Provide the (x, y) coordinate of the cell's center where the given text is located.  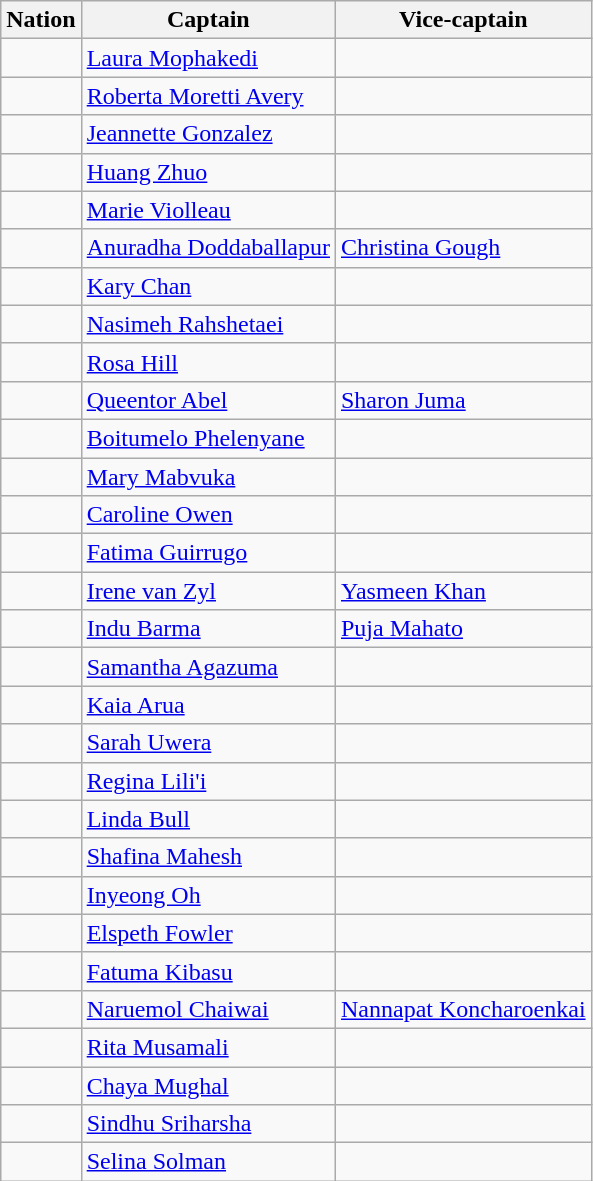
Sindhu Sriharsha (208, 1124)
Anuradha Doddaballapur (208, 248)
Selina Solman (208, 1162)
Vice-captain (463, 20)
Sharon Juma (463, 400)
Mary Mabvuka (208, 477)
Irene van Zyl (208, 591)
Kary Chan (208, 286)
Fatima Guirrugo (208, 553)
Marie Violleau (208, 210)
Fatuma Kibasu (208, 971)
Samantha Agazuma (208, 667)
Regina Lili'i (208, 781)
Huang Zhuo (208, 172)
Sarah Uwera (208, 743)
Rosa Hill (208, 362)
Naruemol Chaiwai (208, 1009)
Elspeth Fowler (208, 933)
Nasimeh Rahshetaei (208, 324)
Linda Bull (208, 819)
Inyeong Oh (208, 895)
Queentor Abel (208, 400)
Rita Musamali (208, 1047)
Chaya Mughal (208, 1085)
Puja Mahato (463, 629)
Nannapat Koncharoenkai (463, 1009)
Boitumelo Phelenyane (208, 438)
Captain (208, 20)
Roberta Moretti Avery (208, 96)
Shafina Mahesh (208, 857)
Laura Mophakedi (208, 58)
Caroline Owen (208, 515)
Christina Gough (463, 248)
Kaia Arua (208, 705)
Jeannette Gonzalez (208, 134)
Nation (41, 20)
Indu Barma (208, 629)
Yasmeen Khan (463, 591)
